Scan for the cell matching the given text and deliver its [X, Y] coordinate at center. 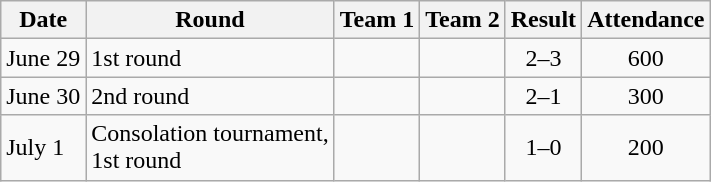
Team 2 [463, 20]
1–0 [543, 148]
Result [543, 20]
June 30 [44, 96]
Date [44, 20]
Attendance [646, 20]
July 1 [44, 148]
300 [646, 96]
1st round [210, 58]
2–1 [543, 96]
2–3 [543, 58]
600 [646, 58]
200 [646, 148]
Round [210, 20]
Team 1 [377, 20]
June 29 [44, 58]
2nd round [210, 96]
Consolation tournament, 1st round [210, 148]
